Identify which cell holds the provided text, then report its (x, y) central coordinate. 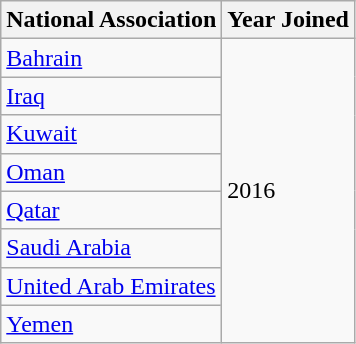
Qatar (112, 210)
Bahrain (112, 58)
Yemen (112, 324)
Iraq (112, 96)
National Association (112, 20)
Year Joined (288, 20)
Oman (112, 172)
Kuwait (112, 134)
Saudi Arabia (112, 248)
2016 (288, 191)
United Arab Emirates (112, 286)
